For the text-containing cell, return its midpoint in [x, y] coordinate format. 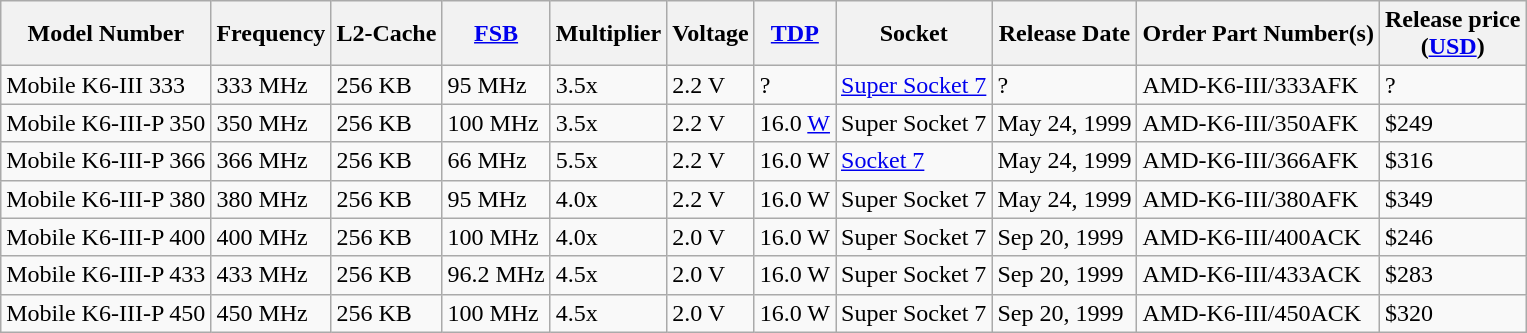
AMD-K6-III/380AFK [1258, 199]
Mobile K6-III-P 380 [106, 199]
380 MHz [271, 199]
333 MHz [271, 85]
Voltage [711, 34]
Order Part Number(s) [1258, 34]
FSB [496, 34]
$316 [1452, 161]
$349 [1452, 199]
400 MHz [271, 237]
$283 [1452, 275]
L2-Cache [386, 34]
Mobile K6-III 333 [106, 85]
Socket 7 [914, 161]
$246 [1452, 237]
433 MHz [271, 275]
Mobile K6-III-P 350 [106, 123]
$249 [1452, 123]
96.2 MHz [496, 275]
Multiplier [608, 34]
AMD-K6-III/333AFK [1258, 85]
Mobile K6-III-P 366 [106, 161]
350 MHz [271, 123]
TDP [794, 34]
$320 [1452, 313]
AMD-K6-III/450ACK [1258, 313]
66 MHz [496, 161]
Mobile K6-III-P 450 [106, 313]
Frequency [271, 34]
Mobile K6-III-P 400 [106, 237]
AMD-K6-III/433ACK [1258, 275]
366 MHz [271, 161]
450 MHz [271, 313]
AMD-K6-III/350AFK [1258, 123]
Mobile K6-III-P 433 [106, 275]
Release Date [1064, 34]
Model Number [106, 34]
5.5x [608, 161]
AMD-K6-III/366AFK [1258, 161]
Release price(USD) [1452, 34]
AMD-K6-III/400ACK [1258, 237]
Socket [914, 34]
